Scan for the cell matching the given text and deliver its (x, y) coordinate at center. 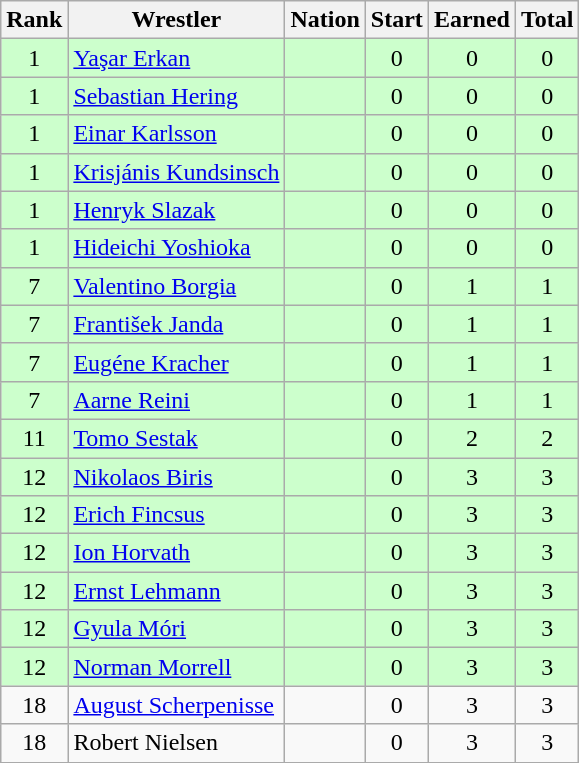
Yaşar Erkan (176, 58)
Aarne Reini (176, 400)
Nation (325, 20)
Gyula Móri (176, 629)
Erich Fincsus (176, 515)
Henryk Slazak (176, 210)
Hideichi Yoshioka (176, 248)
Ernst Lehmann (176, 591)
Robert Nielsen (176, 743)
Total (547, 20)
František Janda (176, 324)
Krisjánis Kundsinsch (176, 172)
Start (396, 20)
Nikolaos Biris (176, 477)
Earned (472, 20)
Einar Karlsson (176, 134)
Wrestler (176, 20)
Ion Horvath (176, 553)
Tomo Sestak (176, 438)
Valentino Borgia (176, 286)
Rank (34, 20)
Sebastian Hering (176, 96)
Norman Morrell (176, 667)
11 (34, 438)
August Scherpenisse (176, 705)
Eugéne Kracher (176, 362)
